Scan for the cell matching the given text and deliver its [X, Y] coordinate at center. 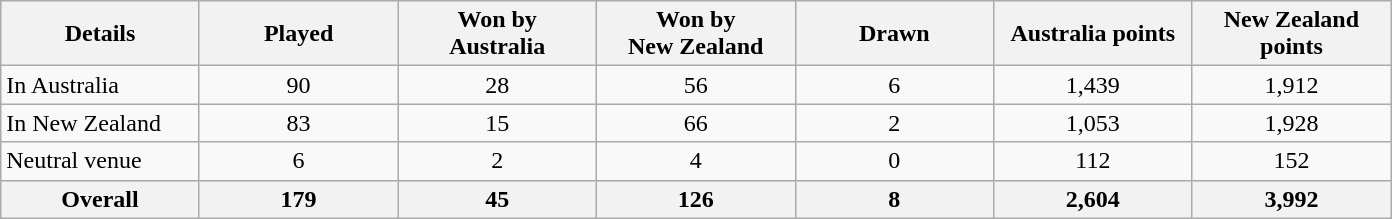
In Australia [100, 85]
Played [298, 34]
Overall [100, 199]
Australia points [1094, 34]
4 [696, 161]
179 [298, 199]
1,053 [1094, 123]
0 [894, 161]
New Zealand points [1292, 34]
Won byNew Zealand [696, 34]
3,992 [1292, 199]
2,604 [1094, 199]
126 [696, 199]
1,912 [1292, 85]
Won byAustralia [498, 34]
In New Zealand [100, 123]
66 [696, 123]
28 [498, 85]
1,928 [1292, 123]
Drawn [894, 34]
15 [498, 123]
56 [696, 85]
Neutral venue [100, 161]
45 [498, 199]
152 [1292, 161]
83 [298, 123]
8 [894, 199]
90 [298, 85]
1,439 [1094, 85]
112 [1094, 161]
Details [100, 34]
